From the cell containing the given text, extract its center point as (x, y) coordinate. 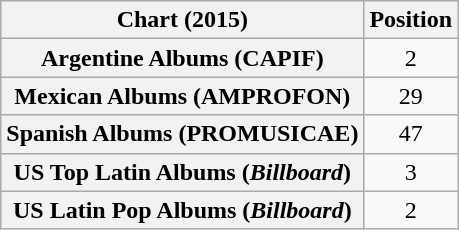
3 (411, 172)
US Latin Pop Albums (Billboard) (182, 210)
US Top Latin Albums (Billboard) (182, 172)
47 (411, 134)
29 (411, 96)
Position (411, 20)
Spanish Albums (PROMUSICAE) (182, 134)
Chart (2015) (182, 20)
Mexican Albums (AMPROFON) (182, 96)
Argentine Albums (CAPIF) (182, 58)
